From the cell containing the given text, extract its center point as [X, Y] coordinate. 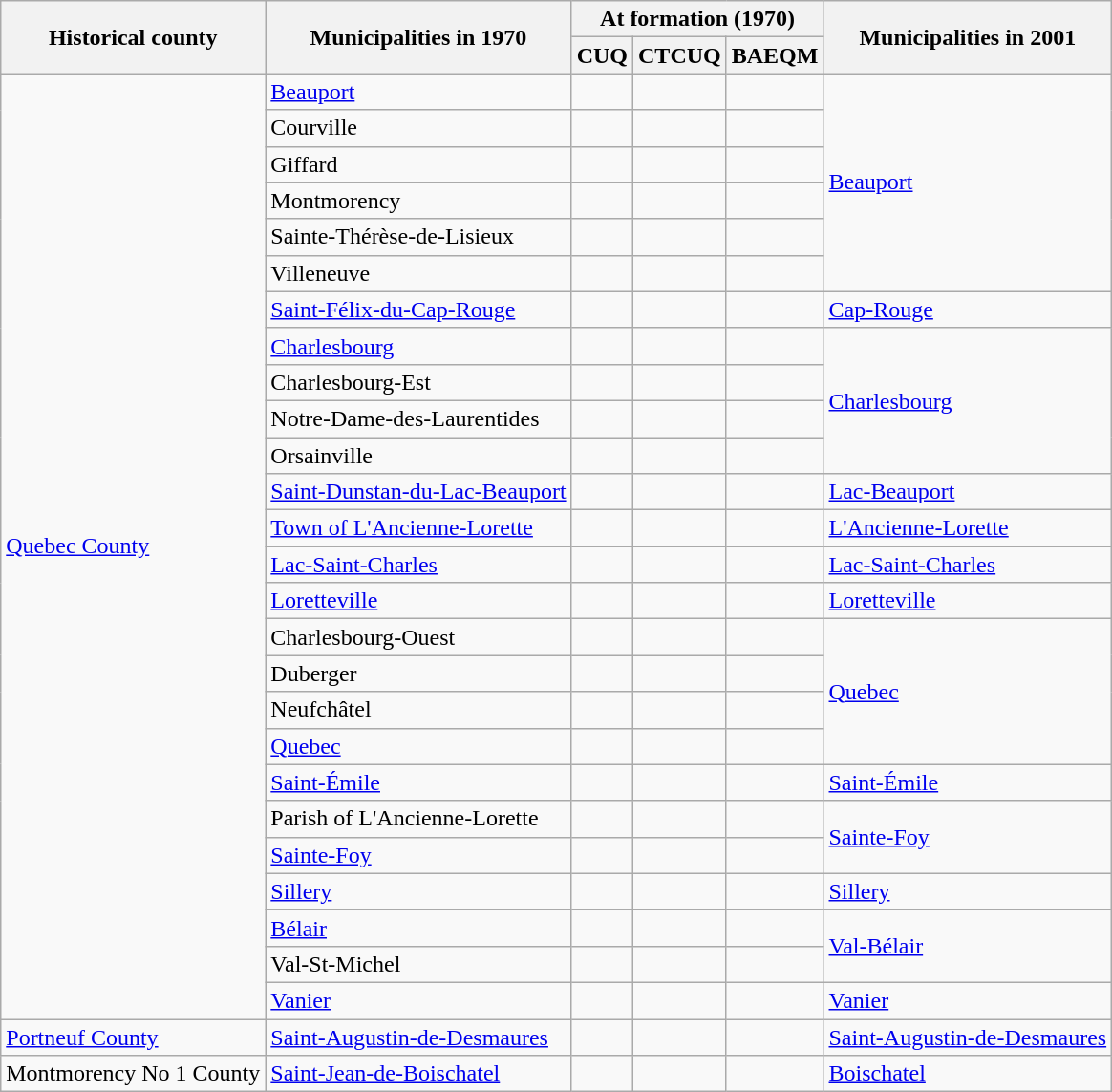
Val-St-Michel [418, 964]
CUQ [602, 55]
Montmorency [418, 201]
Sainte-Thérèse-de-Lisieux [418, 237]
Val-Bélair [968, 946]
Portneuf County [134, 1037]
Villeneuve [418, 273]
Quebec County [134, 546]
Saint-Dunstan-du-Lac-Beauport [418, 492]
Cap-Rouge [968, 310]
Courville [418, 128]
Saint-Jean-de-Boischatel [418, 1074]
Historical county [134, 37]
Saint-Félix-du-Cap-Rouge [418, 310]
Parish of L'Ancienne-Lorette [418, 819]
Neufchâtel [418, 710]
Charlesbourg-Ouest [418, 637]
At formation (1970) [697, 19]
Boischatel [968, 1074]
Lac-Beauport [968, 492]
L'Ancienne-Lorette [968, 528]
Notre-Dame-des-Laurentides [418, 418]
Montmorency No 1 County [134, 1074]
Charlesbourg-Est [418, 382]
BAEQM [775, 55]
Municipalities in 1970 [418, 37]
Duberger [418, 674]
Municipalities in 2001 [968, 37]
CTCUQ [680, 55]
Town of L'Ancienne-Lorette [418, 528]
Giffard [418, 164]
Bélair [418, 928]
Orsainville [418, 456]
